Find where the given text appears and provide that cell's center as (X, Y) coordinate. 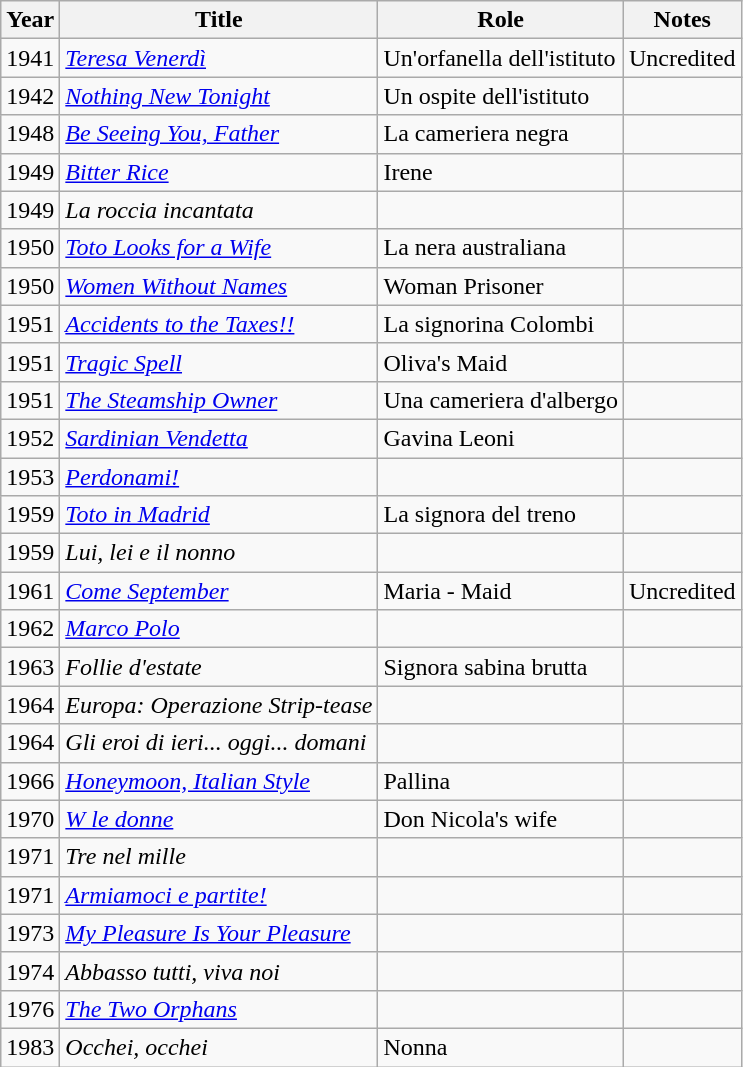
1962 (30, 629)
Abbasso tutti, viva noi (219, 971)
Irene (500, 172)
Una cameriera d'albergo (500, 400)
W le donne (219, 819)
Signora sabina brutta (500, 667)
1983 (30, 1047)
Notes (682, 20)
Woman Prisoner (500, 286)
La nera australiana (500, 248)
Europa: Operazione Strip-tease (219, 705)
Toto in Madrid (219, 515)
1941 (30, 58)
Pallina (500, 781)
Lui, lei e il nonno (219, 553)
Be Seeing You, Father (219, 134)
Toto Looks for a Wife (219, 248)
Honeymoon, Italian Style (219, 781)
The Two Orphans (219, 1009)
La signora del treno (500, 515)
1966 (30, 781)
Nonna (500, 1047)
1973 (30, 933)
La signorina Colombi (500, 324)
Tre nel mille (219, 857)
Title (219, 20)
1974 (30, 971)
Women Without Names (219, 286)
Nothing New Tonight (219, 96)
La roccia incantata (219, 210)
The Steamship Owner (219, 400)
1976 (30, 1009)
Perdonami! (219, 477)
Gavina Leoni (500, 438)
Gli eroi di ieri... oggi... domani (219, 743)
Year (30, 20)
Un ospite dell'istituto (500, 96)
Tragic Spell (219, 362)
Teresa Venerdì (219, 58)
Don Nicola's wife (500, 819)
1970 (30, 819)
Bitter Rice (219, 172)
1942 (30, 96)
My Pleasure Is Your Pleasure (219, 933)
Marco Polo (219, 629)
Maria - Maid (500, 591)
Come September (219, 591)
Un'orfanella dell'istituto (500, 58)
Oliva's Maid (500, 362)
Occhei, occhei (219, 1047)
Follie d'estate (219, 667)
1948 (30, 134)
1952 (30, 438)
Role (500, 20)
1953 (30, 477)
Armiamoci e partite! (219, 895)
1963 (30, 667)
Accidents to the Taxes!! (219, 324)
La cameriera negra (500, 134)
Sardinian Vendetta (219, 438)
1961 (30, 591)
